Search for the cell housing the specified text and yield its (x, y) center coordinate. 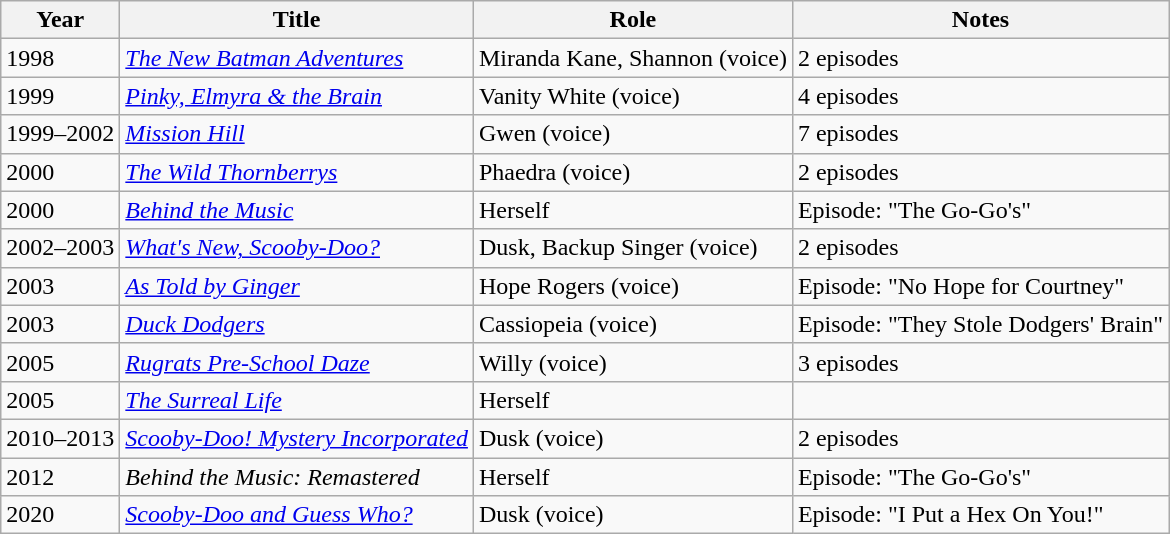
2002–2003 (60, 248)
Mission Hill (297, 134)
1998 (60, 58)
The New Batman Adventures (297, 58)
As Told by Ginger (297, 286)
Phaedra (voice) (632, 172)
7 episodes (980, 134)
1999–2002 (60, 134)
Dusk, Backup Singer (voice) (632, 248)
Notes (980, 20)
2020 (60, 515)
Miranda Kane, Shannon (voice) (632, 58)
Pinky, Elmyra & the Brain (297, 96)
Duck Dodgers (297, 324)
Gwen (voice) (632, 134)
Scooby-Doo and Guess Who? (297, 515)
Episode: "No Hope for Courtney" (980, 286)
Vanity White (voice) (632, 96)
Episode: "I Put a Hex On You!" (980, 515)
Behind the Music (297, 210)
1999 (60, 96)
Behind the Music: Remastered (297, 477)
What's New, Scooby-Doo? (297, 248)
3 episodes (980, 362)
Cassiopeia (voice) (632, 324)
2010–2013 (60, 438)
Year (60, 20)
Title (297, 20)
The Surreal Life (297, 400)
Scooby-Doo! Mystery Incorporated (297, 438)
Episode: "They Stole Dodgers' Brain" (980, 324)
2012 (60, 477)
Hope Rogers (voice) (632, 286)
4 episodes (980, 96)
Rugrats Pre-School Daze (297, 362)
Willy (voice) (632, 362)
Role (632, 20)
The Wild Thornberrys (297, 172)
